Provide the (x, y) coordinate of the cell's center where the given text is located.  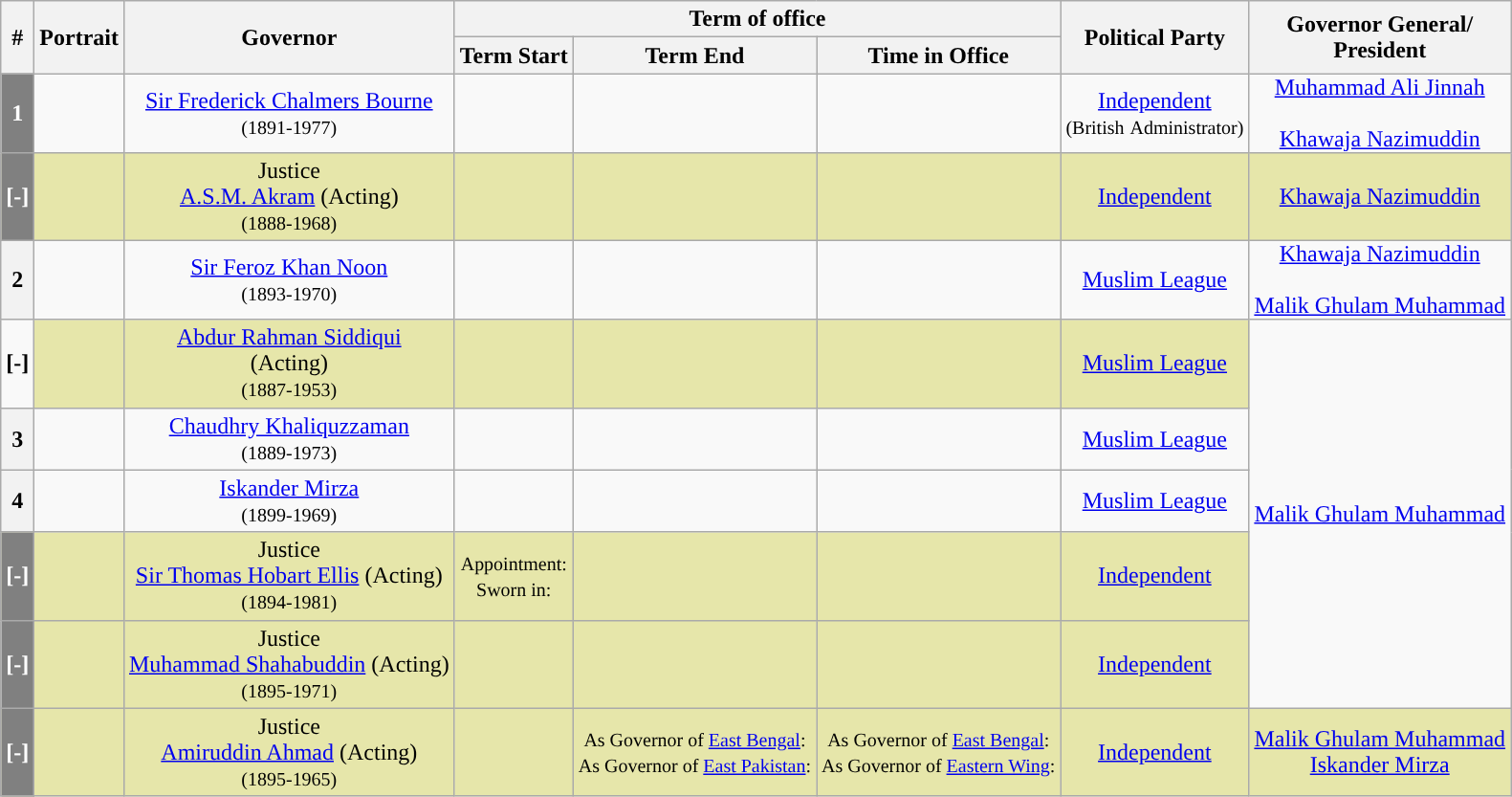
JusticeMuhammad Shahabuddin (Acting)(1895-1971) (289, 664)
Khawaja NazimuddinMalik Ghulam Muhammad (1380, 279)
Khawaja Nazimuddin (1380, 196)
Portrait (79, 37)
JusticeA.S.M. Akram (Acting)(1888-1968) (289, 196)
Independent(British Administrator) (1155, 113)
Sir Frederick Chalmers Bourne(1891-1977) (289, 113)
Abdur Rahman Siddiqui(Acting)(1887-1953) (289, 364)
# (17, 37)
Term Start (514, 55)
1 (17, 113)
JusticeAmiruddin Ahmad (Acting)(1895-1965) (289, 752)
Governor (289, 37)
Iskander Mirza(1899-1969) (289, 501)
Chaudhry Khaliquzzaman(1889-1973) (289, 438)
Sir Feroz Khan Noon(1893-1970) (289, 279)
Malik Ghulam MuhammadIskander Mirza (1380, 752)
3 (17, 438)
Time in Office (939, 55)
2 (17, 279)
Governor General/President (1380, 37)
As Governor of East Bengal:As Governor of Eastern Wing: (939, 752)
Political Party (1155, 37)
As Governor of East Bengal:As Governor of East Pakistan: (694, 752)
Appointment:Sworn in: (514, 576)
Muhammad Ali JinnahKhawaja Nazimuddin (1380, 113)
JusticeSir Thomas Hobart Ellis (Acting)(1894-1981) (289, 576)
Malik Ghulam Muhammad (1380, 514)
Term End (694, 55)
4 (17, 501)
Term of office (757, 19)
